Return the (x, y) coordinate for the center point of the cell that contains the specified text.  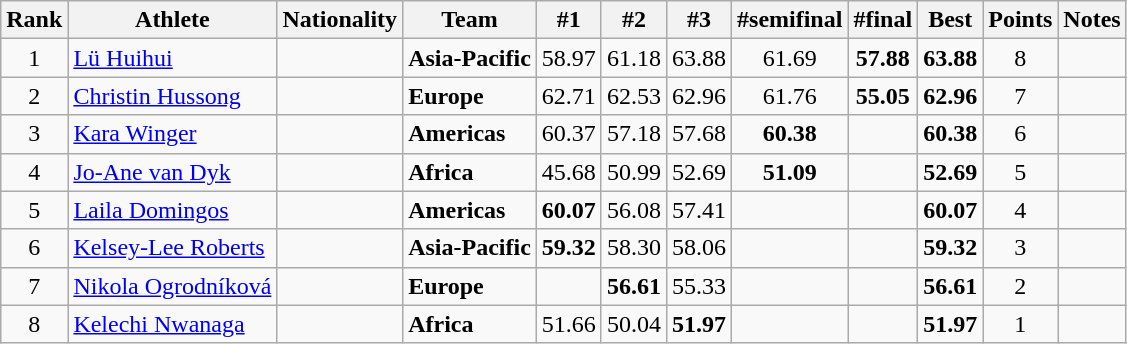
Points (1020, 20)
61.69 (790, 58)
57.68 (698, 134)
Jo-Ane van Dyk (172, 172)
57.41 (698, 210)
Best (950, 20)
#1 (568, 20)
61.18 (634, 58)
#semifinal (790, 20)
50.04 (634, 324)
45.68 (568, 172)
50.99 (634, 172)
#3 (698, 20)
Nationality (340, 20)
Athlete (172, 20)
Rank (34, 20)
Notes (1092, 20)
Laila Domingos (172, 210)
58.97 (568, 58)
Kara Winger (172, 134)
57.88 (883, 58)
58.06 (698, 248)
56.08 (634, 210)
#final (883, 20)
62.71 (568, 96)
55.05 (883, 96)
Nikola Ogrodníková (172, 286)
51.09 (790, 172)
Kelsey-Lee Roberts (172, 248)
61.76 (790, 96)
51.66 (568, 324)
#2 (634, 20)
62.53 (634, 96)
Kelechi Nwanaga (172, 324)
Lü Huihui (172, 58)
Christin Hussong (172, 96)
55.33 (698, 286)
58.30 (634, 248)
57.18 (634, 134)
60.37 (568, 134)
Team (470, 20)
